Determine the [x, y] coordinate at the center of the cell enclosing the given text.  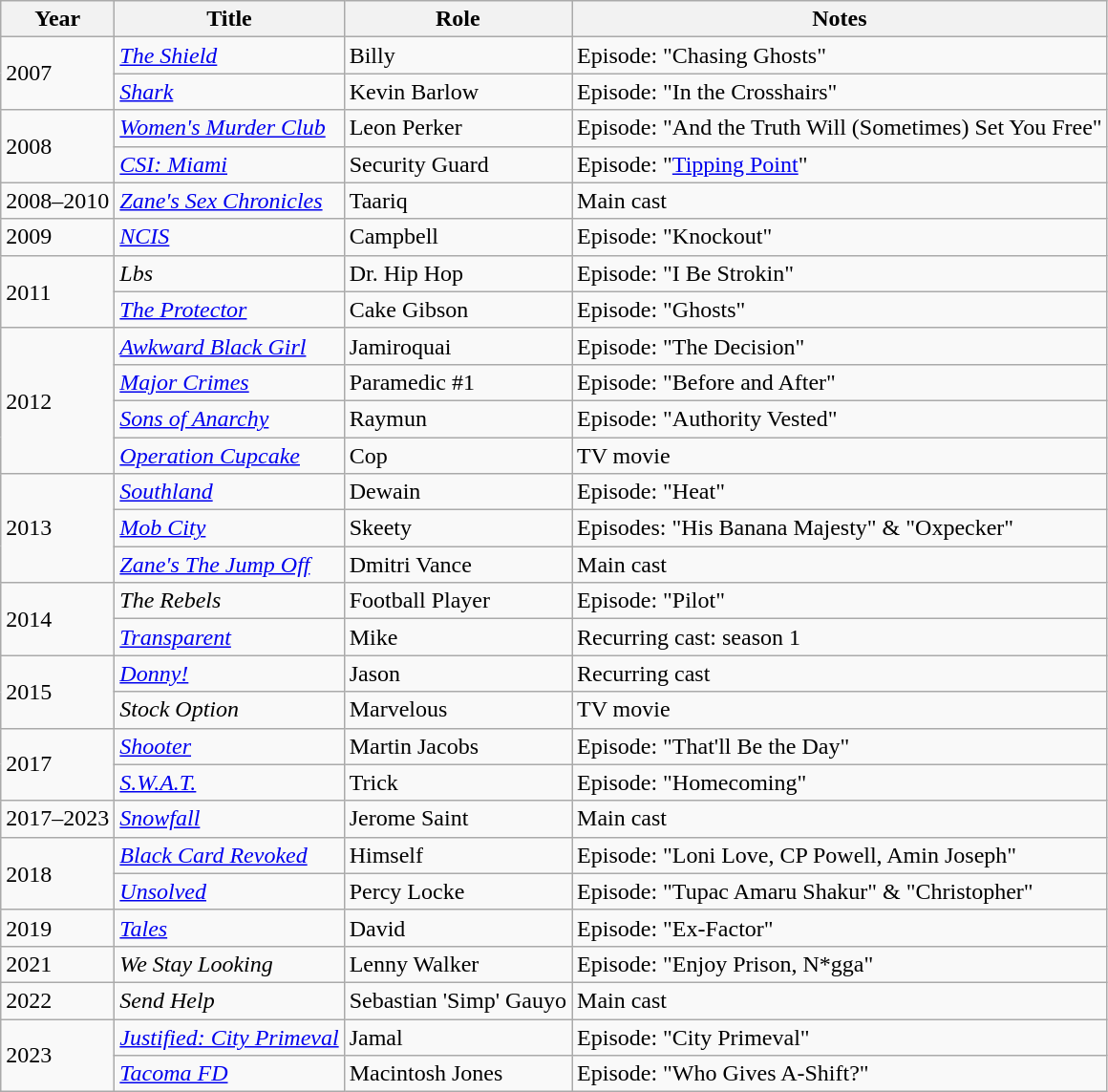
NCIS [229, 237]
Marvelous [458, 710]
Black Card Revoked [229, 855]
Zane's The Jump Off [229, 565]
Episode: "City Primeval" [841, 1037]
2008–2010 [57, 201]
Sons of Anarchy [229, 418]
Role [458, 19]
Operation Cupcake [229, 456]
Shark [229, 92]
Recurring cast: season 1 [841, 637]
Year [57, 19]
Recurring cast [841, 674]
Episode: "Tipping Point" [841, 164]
Awkward Black Girl [229, 346]
Episode: "Who Gives A-Shift?" [841, 1074]
Episodes: "His Banana Majesty" & "Oxpecker" [841, 528]
2009 [57, 237]
Episode: "Heat" [841, 492]
Episode: "Loni Love, CP Powell, Amin Joseph" [841, 855]
2017 [57, 764]
Cop [458, 456]
Notes [841, 19]
2008 [57, 146]
Martin Jacobs [458, 746]
2017–2023 [57, 819]
Tacoma FD [229, 1074]
Tales [229, 928]
2021 [57, 964]
2007 [57, 74]
Billy [458, 55]
2022 [57, 1000]
Episode: "That'll Be the Day" [841, 746]
Donny! [229, 674]
Episode: "Enjoy Prison, N*gga" [841, 964]
Shooter [229, 746]
Football Player [458, 601]
2018 [57, 873]
Dewain [458, 492]
Episode: "I Be Strokin" [841, 273]
Episode: "Chasing Ghosts" [841, 55]
Leon Perker [458, 128]
Southland [229, 492]
Women's Murder Club [229, 128]
Mob City [229, 528]
The Shield [229, 55]
Dmitri Vance [458, 565]
Unsolved [229, 891]
Send Help [229, 1000]
Major Crimes [229, 382]
Episode: "Homecoming" [841, 782]
The Protector [229, 310]
Security Guard [458, 164]
Episode: "Tupac Amaru Shakur" & "Christopher" [841, 891]
2013 [57, 528]
2019 [57, 928]
Episode: "Knockout" [841, 237]
Paramedic #1 [458, 382]
Lbs [229, 273]
Justified: City Primeval [229, 1037]
CSI: Miami [229, 164]
Transparent [229, 637]
Jamal [458, 1037]
Episode: "Before and After" [841, 382]
2012 [57, 400]
Episode: "And the Truth Will (Sometimes) Set You Free" [841, 128]
Lenny Walker [458, 964]
Mike [458, 637]
Snowfall [229, 819]
Jamiroquai [458, 346]
Episode: "The Decision" [841, 346]
Zane's Sex Chronicles [229, 201]
2014 [57, 619]
Campbell [458, 237]
Episode: "In the Crosshairs" [841, 92]
Episode: "Ex-Factor" [841, 928]
2015 [57, 692]
2023 [57, 1055]
Episode: "Authority Vested" [841, 418]
David [458, 928]
2011 [57, 291]
Skeety [458, 528]
Sebastian 'Simp' Gauyo [458, 1000]
Cake Gibson [458, 310]
Dr. Hip Hop [458, 273]
S.W.A.T. [229, 782]
Trick [458, 782]
Macintosh Jones [458, 1074]
The Rebels [229, 601]
Episode: "Pilot" [841, 601]
Jason [458, 674]
Episode: "Ghosts" [841, 310]
Taariq [458, 201]
Stock Option [229, 710]
Kevin Barlow [458, 92]
We Stay Looking [229, 964]
Raymun [458, 418]
Title [229, 19]
Jerome Saint [458, 819]
Himself [458, 855]
Percy Locke [458, 891]
